Provide the [X, Y] coordinate of the cell's center where the given text is located.  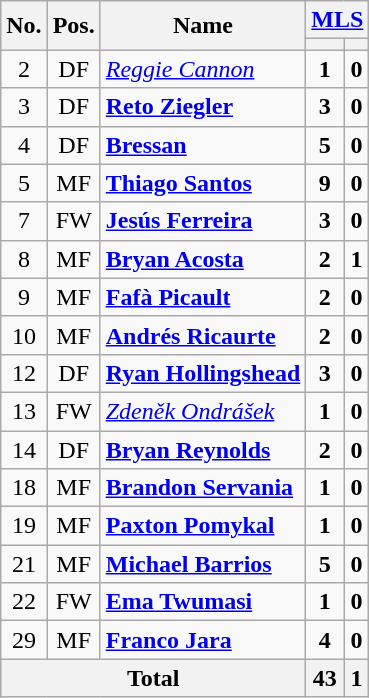
Jesús Ferreira [203, 221]
Bressan [203, 145]
29 [24, 640]
Bryan Reynolds [203, 449]
Fafà Picault [203, 297]
MLS [338, 20]
22 [24, 602]
Brandon Servania [203, 488]
Pos. [74, 26]
8 [24, 259]
Name [203, 26]
Franco Jara [203, 640]
Ryan Hollingshead [203, 373]
Reggie Cannon [203, 69]
19 [24, 526]
Michael Barrios [203, 564]
10 [24, 335]
Andrés Ricaurte [203, 335]
13 [24, 411]
Thiago Santos [203, 183]
18 [24, 488]
Paxton Pomykal [203, 526]
Total [154, 678]
14 [24, 449]
12 [24, 373]
Bryan Acosta [203, 259]
Zdeněk Ondrášek [203, 411]
7 [24, 221]
21 [24, 564]
Reto Ziegler [203, 107]
No. [24, 26]
Ema Twumasi [203, 602]
43 [325, 678]
